Return the (x, y) coordinate for the center point of the cell that contains the specified text.  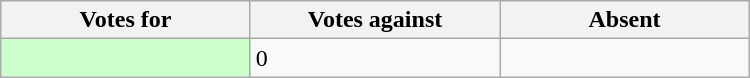
Votes for (126, 20)
Absent (625, 20)
0 (374, 58)
Votes against (374, 20)
